Detect which cell encompasses the target text, then output its [X, Y] center coordinate. 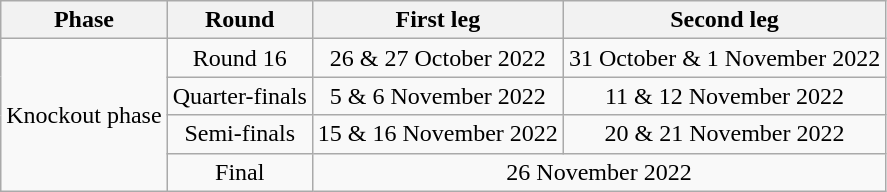
5 & 6 November 2022 [438, 96]
31 October & 1 November 2022 [724, 58]
26 & 27 October 2022 [438, 58]
Knockout phase [84, 115]
Second leg [724, 20]
First leg [438, 20]
Quarter-finals [240, 96]
Final [240, 172]
11 & 12 November 2022 [724, 96]
20 & 21 November 2022 [724, 134]
Round [240, 20]
26 November 2022 [598, 172]
15 & 16 November 2022 [438, 134]
Semi-finals [240, 134]
Phase [84, 20]
Round 16 [240, 58]
